Locate the cell with the specified text and output its [x, y] center coordinate. 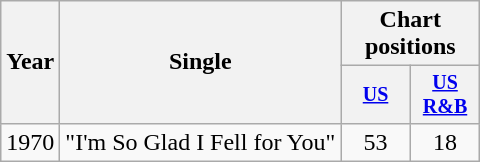
Year [30, 62]
1970 [30, 142]
USR&B [444, 94]
18 [444, 142]
US [376, 94]
53 [376, 142]
Single [200, 62]
"I'm So Glad I Fell for You" [200, 142]
Chart positions [410, 34]
